Output the [X, Y] coordinate of the center of the cell containing the given text.  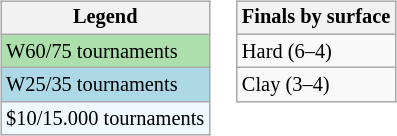
Finals by surface [316, 18]
Hard (6–4) [316, 51]
$10/15.000 tournaments [105, 119]
Legend [105, 18]
Clay (3–4) [316, 85]
W25/35 tournaments [105, 85]
W60/75 tournaments [105, 51]
